Return [x, y] of the center of cell containing provided text 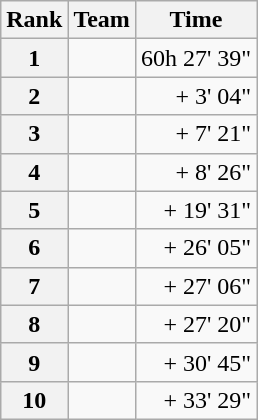
9 [34, 362]
Time [196, 20]
Team [102, 20]
+ 27' 06" [196, 286]
7 [34, 286]
+ 27' 20" [196, 324]
5 [34, 210]
2 [34, 96]
6 [34, 248]
+ 3' 04" [196, 96]
+ 26' 05" [196, 248]
3 [34, 134]
+ 7' 21" [196, 134]
8 [34, 324]
+ 33' 29" [196, 400]
+ 8' 26" [196, 172]
Rank [34, 20]
60h 27' 39" [196, 58]
+ 19' 31" [196, 210]
+ 30' 45" [196, 362]
4 [34, 172]
1 [34, 58]
10 [34, 400]
